Identify which cell holds the provided text, then report its [x, y] central coordinate. 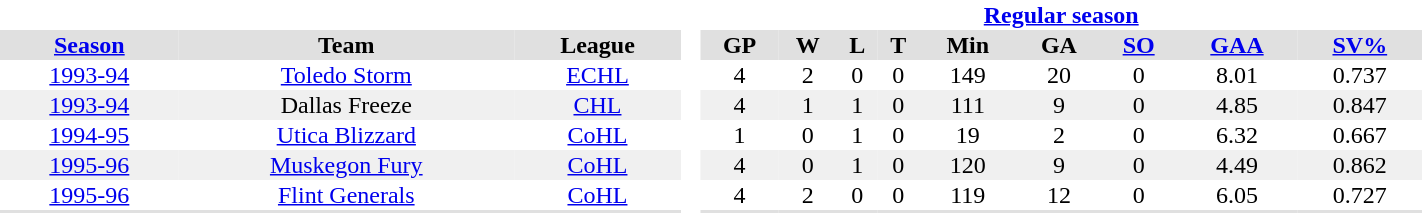
Utica Blizzard [346, 135]
ECHL [598, 75]
12 [1059, 195]
SV% [1360, 45]
6.05 [1236, 195]
Muskegon Fury [346, 165]
Regular season [1061, 15]
Dallas Freeze [346, 105]
119 [968, 195]
6.32 [1236, 135]
L [858, 45]
GAA [1236, 45]
GA [1059, 45]
149 [968, 75]
T [898, 45]
4.49 [1236, 165]
Toledo Storm [346, 75]
0.727 [1360, 195]
0.862 [1360, 165]
0.667 [1360, 135]
111 [968, 105]
8.01 [1236, 75]
Min [968, 45]
SO [1138, 45]
Team [346, 45]
19 [968, 135]
Flint Generals [346, 195]
Season [90, 45]
20 [1059, 75]
League [598, 45]
W [808, 45]
GP [739, 45]
CHL [598, 105]
120 [968, 165]
0.847 [1360, 105]
0.737 [1360, 75]
1994-95 [90, 135]
4.85 [1236, 105]
